Capture the cell that displays the provided text and extract its (X, Y) central coordinate. 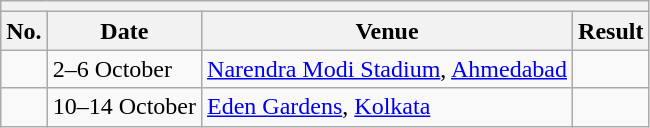
10–14 October (124, 107)
Date (124, 31)
No. (24, 31)
Narendra Modi Stadium, Ahmedabad (388, 69)
Result (611, 31)
Eden Gardens, Kolkata (388, 107)
2–6 October (124, 69)
Venue (388, 31)
